Scan for the cell matching the given text and deliver its [x, y] coordinate at center. 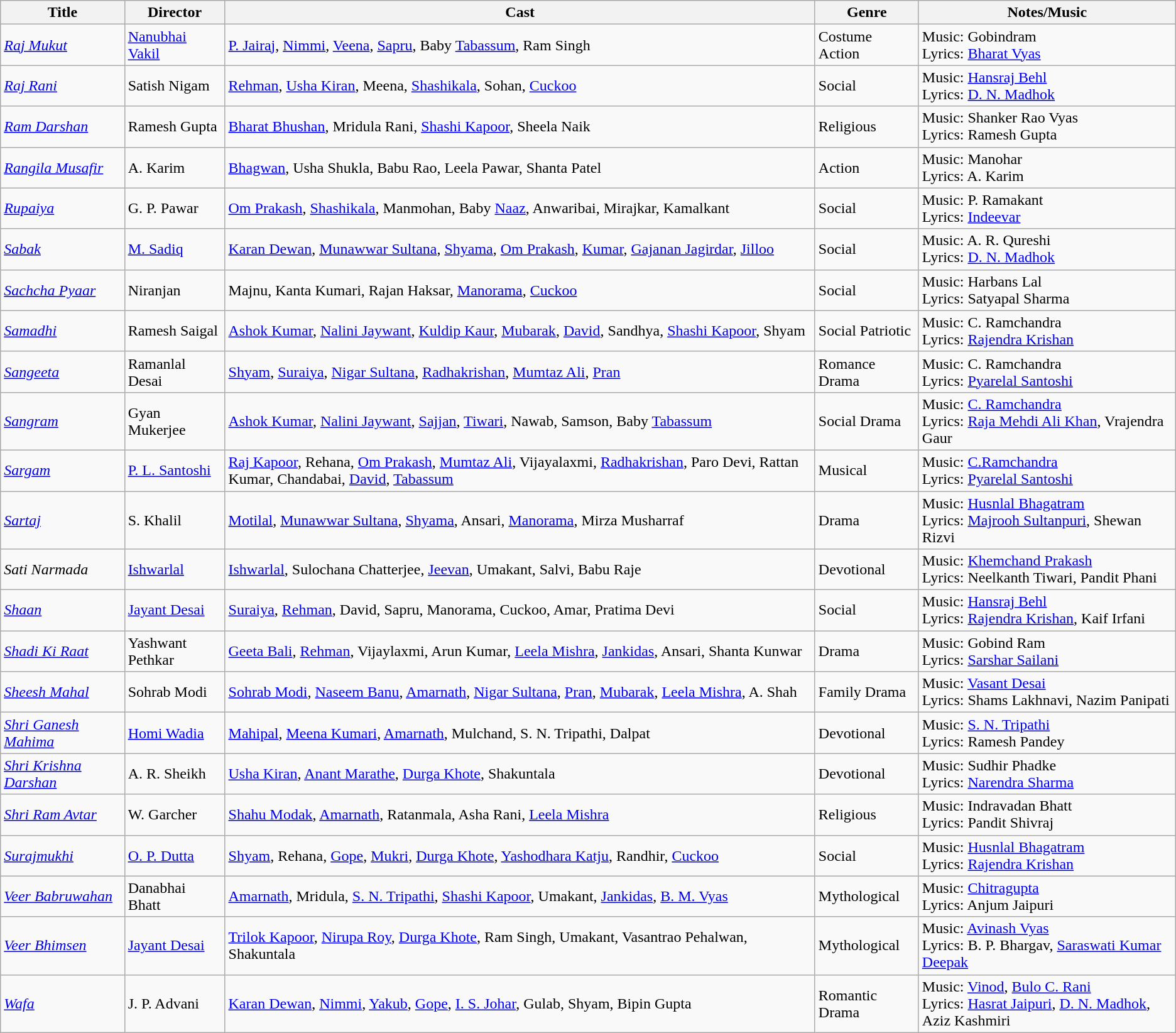
W. Garcher [175, 814]
Danabhai Bhatt [175, 896]
Sohrab Modi [175, 692]
Majnu, Kanta Kumari, Rajan Haksar, Manorama, Cuckoo [520, 290]
Veer Bhimsen [63, 946]
Music: ManoharLyrics: A. Karim [1047, 167]
Music: C. RamchandraLyrics: Pyarelal Santoshi [1047, 372]
Gyan Mukerjee [175, 421]
Bharat Bhushan, Mridula Rani, Shashi Kapoor, Sheela Naik [520, 127]
Sargam [63, 470]
M. Sadiq [175, 249]
Sachcha Pyaar [63, 290]
Music: Shanker Rao VyasLyrics: Ramesh Gupta [1047, 127]
Ishwarlal [175, 569]
Genre [867, 13]
Music: Indravadan BhattLyrics: Pandit Shivraj [1047, 814]
Sati Narmada [63, 569]
Sangram [63, 421]
Music: Hansraj BehlLyrics: D. N. Madhok [1047, 85]
Ram Darshan [63, 127]
Music: Sudhir PhadkeLyrics: Narendra Sharma [1047, 774]
Music: Harbans LalLyrics: Satyapal Sharma [1047, 290]
Music: P. RamakantLyrics: Indeevar [1047, 209]
Music: S. N. TripathiLyrics: Ramesh Pandey [1047, 733]
Director [175, 13]
Costume Action [867, 45]
Musical [867, 470]
Ashok Kumar, Nalini Jaywant, Sajjan, Tiwari, Nawab, Samson, Baby Tabassum [520, 421]
Sartaj [63, 520]
Usha Kiran, Anant Marathe, Durga Khote, Shakuntala [520, 774]
Music: Husnlal BhagatramLyrics: Majrooh Sultanpuri, Shewan Rizvi [1047, 520]
Shadi Ki Raat [63, 651]
Shri Ram Avtar [63, 814]
Wafa [63, 1003]
Nanubhai Vakil [175, 45]
Music: Gobind RamLyrics: Sarshar Sailani [1047, 651]
J. P. Advani [175, 1003]
Raj Rani [63, 85]
Action [867, 167]
Satish Nigam [175, 85]
Music: A. R. QureshiLyrics: D. N. Madhok [1047, 249]
Raj Mukut [63, 45]
Sheesh Mahal [63, 692]
Notes/Music [1047, 13]
Veer Babruwahan [63, 896]
Music: C.RamchandraLyrics: Pyarelal Santoshi [1047, 470]
Social Drama [867, 421]
Music: Hansraj BehlLyrics: Rajendra Krishan, Kaif Irfani [1047, 611]
Romance Drama [867, 372]
Music: Vinod, Bulo C. RaniLyrics: Hasrat Jaipuri, D. N. Madhok, Aziz Kashmiri [1047, 1003]
Ishwarlal, Sulochana Chatterjee, Jeevan, Umakant, Salvi, Babu Raje [520, 569]
Sabak [63, 249]
Romantic Drama [867, 1003]
Music: Khemchand PrakashLyrics: Neelkanth Tiwari, Pandit Phani [1047, 569]
Music: Vasant DesaiLyrics: Shams Lakhnavi, Nazim Panipati [1047, 692]
Bhagwan, Usha Shukla, Babu Rao, Leela Pawar, Shanta Patel [520, 167]
S. Khalil [175, 520]
Motilal, Munawwar Sultana, Shyama, Ansari, Manorama, Mirza Musharraf [520, 520]
Rangila Musafir [63, 167]
G. P. Pawar [175, 209]
Yashwant Pethkar [175, 651]
Rehman, Usha Kiran, Meena, Shashikala, Sohan, Cuckoo [520, 85]
A. Karim [175, 167]
Ramanlal Desai [175, 372]
Shri Ganesh Mahima [63, 733]
Cast [520, 13]
Ashok Kumar, Nalini Jaywant, Kuldip Kaur, Mubarak, David, Sandhya, Shashi Kapoor, Shyam [520, 331]
Shri Krishna Darshan [63, 774]
P. Jairaj, Nimmi, Veena, Sapru, Baby Tabassum, Ram Singh [520, 45]
Social Patriotic [867, 331]
Music: GobindramLyrics: Bharat Vyas [1047, 45]
Sangeeta [63, 372]
Sohrab Modi, Naseem Banu, Amarnath, Nigar Sultana, Pran, Mubarak, Leela Mishra, A. Shah [520, 692]
Music: C. RamchandraLyrics: Raja Mehdi Ali Khan, Vrajendra Gaur [1047, 421]
Samadhi [63, 331]
Karan Dewan, Munawwar Sultana, Shyama, Om Prakash, Kumar, Gajanan Jagirdar, Jilloo [520, 249]
A. R. Sheikh [175, 774]
Mahipal, Meena Kumari, Amarnath, Mulchand, S. N. Tripathi, Dalpat [520, 733]
Niranjan [175, 290]
Shyam, Suraiya, Nigar Sultana, Radhakrishan, Mumtaz Ali, Pran [520, 372]
Rupaiya [63, 209]
Surajmukhi [63, 856]
P. L. Santoshi [175, 470]
Trilok Kapoor, Nirupa Roy, Durga Khote, Ram Singh, Umakant, Vasantrao Pehalwan, Shakuntala [520, 946]
Amarnath, Mridula, S. N. Tripathi, Shashi Kapoor, Umakant, Jankidas, B. M. Vyas [520, 896]
Suraiya, Rehman, David, Sapru, Manorama, Cuckoo, Amar, Pratima Devi [520, 611]
Music: Husnlal BhagatramLyrics: Rajendra Krishan [1047, 856]
Ramesh Saigal [175, 331]
Geeta Bali, Rehman, Vijaylaxmi, Arun Kumar, Leela Mishra, Jankidas, Ansari, Shanta Kunwar [520, 651]
Shahu Modak, Amarnath, Ratanmala, Asha Rani, Leela Mishra [520, 814]
Shaan [63, 611]
Homi Wadia [175, 733]
Title [63, 13]
Music: C. RamchandraLyrics: Rajendra Krishan [1047, 331]
Karan Dewan, Nimmi, Yakub, Gope, I. S. Johar, Gulab, Shyam, Bipin Gupta [520, 1003]
O. P. Dutta [175, 856]
Music: ChitraguptaLyrics: Anjum Jaipuri [1047, 896]
Om Prakash, Shashikala, Manmohan, Baby Naaz, Anwaribai, Mirajkar, Kamalkant [520, 209]
Raj Kapoor, Rehana, Om Prakash, Mumtaz Ali, Vijayalaxmi, Radhakrishan, Paro Devi, Rattan Kumar, Chandabai, David, Tabassum [520, 470]
Shyam, Rehana, Gope, Mukri, Durga Khote, Yashodhara Katju, Randhir, Cuckoo [520, 856]
Music: Avinash VyasLyrics: B. P. Bhargav, Saraswati Kumar Deepak [1047, 946]
Family Drama [867, 692]
Ramesh Gupta [175, 127]
